Find where the given text appears and provide that cell's center as [x, y] coordinate. 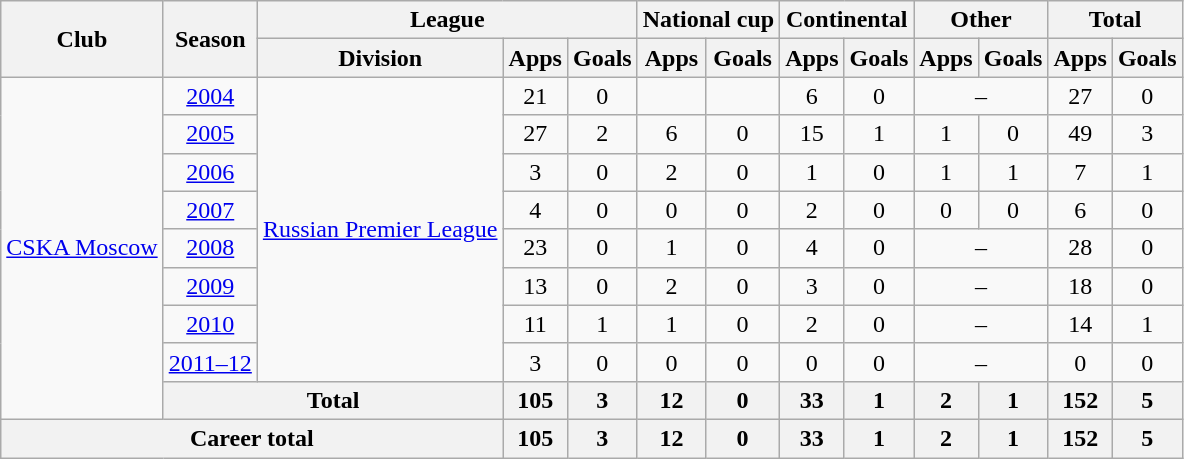
2009 [210, 286]
2004 [210, 96]
21 [535, 96]
League [447, 20]
CSKA Moscow [82, 248]
2011–12 [210, 362]
15 [812, 134]
Career total [252, 438]
Club [82, 39]
Division [380, 58]
Other [981, 20]
2008 [210, 248]
Season [210, 39]
2005 [210, 134]
18 [1080, 286]
7 [1080, 172]
14 [1080, 324]
Continental [847, 20]
2007 [210, 210]
49 [1080, 134]
Russian Premier League [380, 229]
National cup [708, 20]
28 [1080, 248]
23 [535, 248]
11 [535, 324]
2010 [210, 324]
13 [535, 286]
2006 [210, 172]
